Determine the (x, y) coordinate at the center of the cell enclosing the given text.  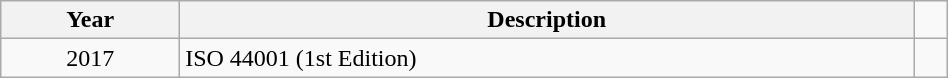
Year (90, 20)
ISO 44001 (1st Edition) (547, 58)
Description (547, 20)
2017 (90, 58)
